Extract the [X, Y] coordinate from the center of the cell holding the provided text.  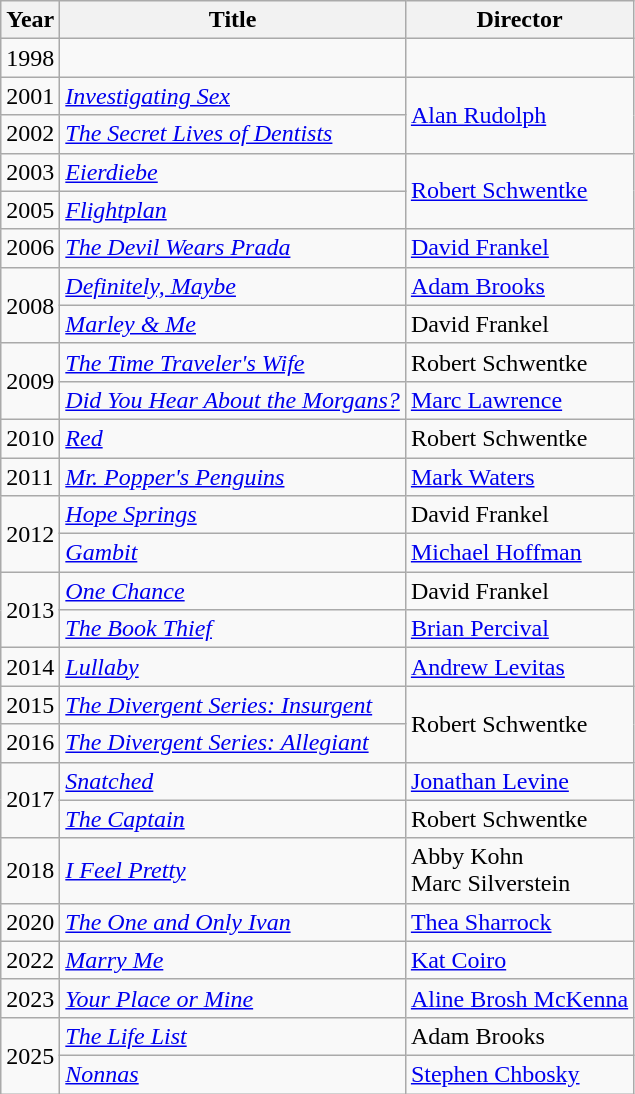
The Time Traveler's Wife [233, 362]
Nonnas [233, 1074]
2013 [30, 610]
Mr. Popper's Penguins [233, 477]
Red [233, 438]
2005 [30, 210]
2014 [30, 667]
2025 [30, 1055]
The One and Only Ivan [233, 922]
Flightplan [233, 210]
2006 [30, 248]
Kat Coiro [519, 960]
Alan Rudolph [519, 115]
2018 [30, 870]
The Devil Wears Prada [233, 248]
2015 [30, 705]
Jonathan Levine [519, 781]
Marry Me [233, 960]
Stephen Chbosky [519, 1074]
Aline Brosh McKenna [519, 998]
Abby KohnMarc Silverstein [519, 870]
Your Place or Mine [233, 998]
The Book Thief [233, 629]
1998 [30, 58]
Director [519, 20]
I Feel Pretty [233, 870]
Investigating Sex [233, 96]
2002 [30, 134]
2022 [30, 960]
The Life List [233, 1036]
The Secret Lives of Dentists [233, 134]
Lullaby [233, 667]
Hope Springs [233, 515]
Eierdiebe [233, 172]
2012 [30, 534]
2023 [30, 998]
2001 [30, 96]
Title [233, 20]
Marley & Me [233, 324]
Snatched [233, 781]
2010 [30, 438]
Brian Percival [519, 629]
One Chance [233, 591]
The Divergent Series: Allegiant [233, 743]
2008 [30, 305]
The Divergent Series: Insurgent [233, 705]
Marc Lawrence [519, 400]
2011 [30, 477]
Definitely, Maybe [233, 286]
The Captain [233, 819]
2009 [30, 381]
Gambit [233, 553]
Thea Sharrock [519, 922]
2017 [30, 800]
Did You Hear About the Morgans? [233, 400]
Year [30, 20]
2016 [30, 743]
2003 [30, 172]
Andrew Levitas [519, 667]
Michael Hoffman [519, 553]
2020 [30, 922]
Mark Waters [519, 477]
